Pinpoint the cell where the given text exists, returning its (x, y) midpoint coordinate. 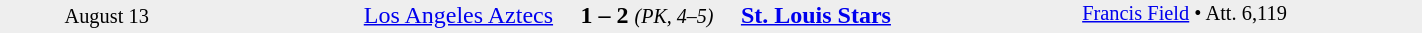
August 13 (106, 16)
1 – 2 (PK, 4–5) (648, 15)
Francis Field • Att. 6,119 (1252, 16)
Los Angeles Aztecs (384, 15)
St. Louis Stars (910, 15)
